Capture the cell that displays the provided text and extract its (x, y) central coordinate. 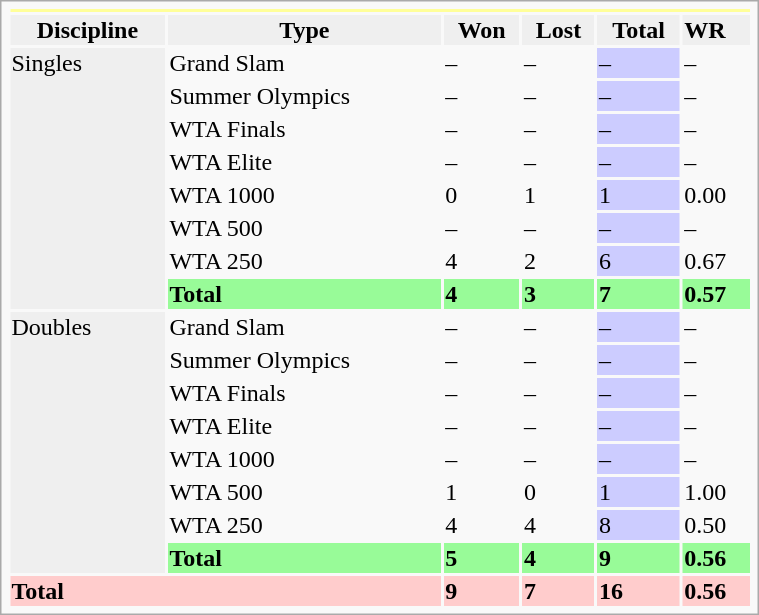
Won (482, 30)
0.67 (716, 261)
0.57 (716, 294)
2 (559, 261)
Singles (88, 178)
6 (638, 261)
Discipline (88, 30)
0.00 (716, 195)
Doubles (88, 442)
WR (716, 30)
16 (638, 591)
0.50 (716, 525)
1.00 (716, 492)
8 (638, 525)
3 (559, 294)
Lost (559, 30)
5 (482, 558)
Type (304, 30)
